For the text-containing cell, return its midpoint in (x, y) coordinate format. 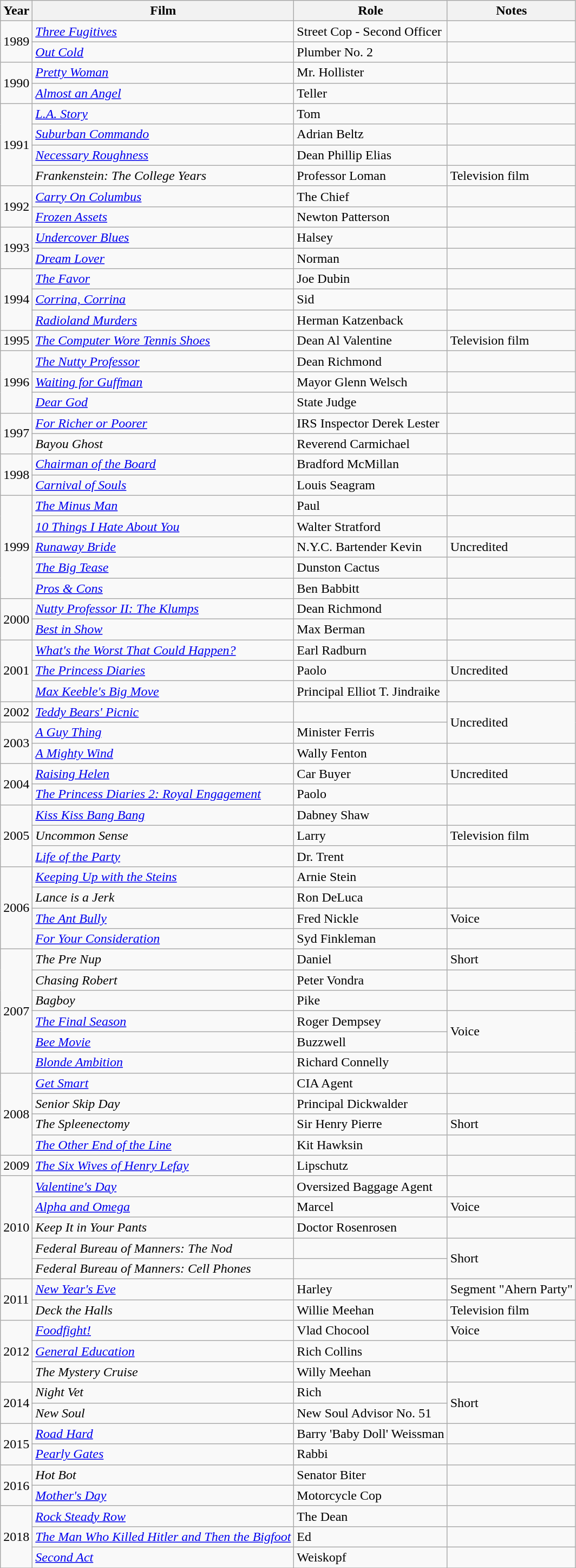
2004 (16, 784)
1999 (16, 547)
Tom (370, 114)
Max Keeble's Big Move (163, 691)
Roger Dempsey (370, 1021)
2006 (16, 908)
2015 (16, 1444)
Norman (370, 258)
Minister Ferris (370, 733)
Segment "Ahern Party" (511, 1290)
The Nutty Professor (163, 361)
Rock Steady Row (163, 1516)
Alpha and Omega (163, 1207)
Film (163, 11)
The Mystery Cruise (163, 1372)
2011 (16, 1300)
1998 (16, 475)
The Dean (370, 1516)
Vlad Chocool (370, 1331)
Nutty Professor II: The Klumps (163, 609)
Herman Katzenback (370, 320)
Second Act (163, 1557)
New Soul Advisor No. 51 (370, 1413)
Halsey (370, 237)
Joe Dubin (370, 279)
2005 (16, 835)
For Your Consideration (163, 939)
1993 (16, 248)
Necessary Roughness (163, 155)
For Richer or Poorer (163, 423)
1991 (16, 145)
Barry 'Baby Doll' Weissman (370, 1434)
2008 (16, 1114)
Dean Al Valentine (370, 341)
The Ant Bully (163, 918)
Paul (370, 506)
Dean Phillip Elias (370, 155)
Life of the Party (163, 856)
A Guy Thing (163, 733)
Undercover Blues (163, 237)
1997 (16, 433)
Richard Connelly (370, 1062)
Federal Bureau of Manners: The Nod (163, 1248)
Newton Patterson (370, 217)
2007 (16, 1011)
The Man Who Killed Hitler and Then the Bigfoot (163, 1537)
Pike (370, 1001)
Professor Loman (370, 176)
The Favor (163, 279)
The Computer Wore Tennis Shoes (163, 341)
Carry On Columbus (163, 196)
Pros & Cons (163, 588)
IRS Inspector Derek Lester (370, 423)
1995 (16, 341)
New Year's Eve (163, 1290)
Mother's Day (163, 1495)
1996 (16, 382)
Louis Seagram (370, 485)
Pearly Gates (163, 1454)
Teddy Bears' Picnic (163, 712)
Bradford McMillan (370, 464)
Frankenstein: The College Years (163, 176)
Keep It in Your Pants (163, 1227)
Blonde Ambition (163, 1062)
Best in Show (163, 630)
The Spleenectomy (163, 1124)
Ed (370, 1537)
Senator Biter (370, 1475)
Get Smart (163, 1083)
Fred Nickle (370, 918)
Out Cold (163, 52)
Arnie Stein (370, 877)
Larry (370, 835)
Street Cop - Second Officer (370, 31)
Kiss Kiss Bang Bang (163, 815)
General Education (163, 1351)
2009 (16, 1165)
Plumber No. 2 (370, 52)
Carnival of Souls (163, 485)
The Princess Diaries (163, 671)
Three Fugitives (163, 31)
Willy Meehan (370, 1372)
2018 (16, 1537)
Dear God (163, 403)
Max Berman (370, 630)
A Mighty Wind (163, 753)
Reverend Carmichael (370, 444)
Notes (511, 11)
10 Things I Hate About You (163, 526)
Corrina, Corrina (163, 300)
The Big Tease (163, 567)
Frozen Assets (163, 217)
Hot Bot (163, 1475)
2010 (16, 1227)
2003 (16, 743)
Runaway Bride (163, 547)
Peter Vondra (370, 980)
Walter Stratford (370, 526)
L.A. Story (163, 114)
Doctor Rosenrosen (370, 1227)
Rich Collins (370, 1351)
Foodfight! (163, 1331)
Marcel (370, 1207)
Daniel (370, 960)
Role (370, 11)
CIA Agent (370, 1083)
Chasing Robert (163, 980)
The Minus Man (163, 506)
1989 (16, 42)
Sir Henry Pierre (370, 1124)
Raising Helen (163, 774)
What's the Worst That Could Happen? (163, 650)
Uncommon Sense (163, 835)
The Final Season (163, 1021)
2000 (16, 619)
Principal Elliot T. Jindraike (370, 691)
Year (16, 11)
Car Buyer (370, 774)
Federal Bureau of Manners: Cell Phones (163, 1269)
Mayor Glenn Welsch (370, 382)
Oversized Baggage Agent (370, 1186)
2002 (16, 712)
The Pre Nup (163, 960)
Dunston Cactus (370, 567)
Wally Fenton (370, 753)
Deck the Halls (163, 1310)
2014 (16, 1403)
Lance is a Jerk (163, 897)
Ben Babbitt (370, 588)
2016 (16, 1485)
Suburban Commando (163, 134)
State Judge (370, 403)
Dabney Shaw (370, 815)
Rich (370, 1392)
Adrian Beltz (370, 134)
The Six Wives of Henry Lefay (163, 1165)
Syd Finkleman (370, 939)
Radioland Murders (163, 320)
Weiskopf (370, 1557)
Lipschutz (370, 1165)
The Chief (370, 196)
Mr. Hollister (370, 73)
1994 (16, 300)
Motorcycle Cop (370, 1495)
Kit Hawksin (370, 1145)
The Other End of the Line (163, 1145)
Harley (370, 1290)
Keeping Up with the Steins (163, 877)
Road Hard (163, 1434)
2001 (16, 671)
Bayou Ghost (163, 444)
Sid (370, 300)
2012 (16, 1351)
Bagboy (163, 1001)
Teller (370, 93)
Valentine's Day (163, 1186)
Earl Radburn (370, 650)
Principal Dickwalder (370, 1104)
Dream Lover (163, 258)
Bee Movie (163, 1042)
Rabbi (370, 1454)
Ron DeLuca (370, 897)
1992 (16, 206)
Chairman of the Board (163, 464)
N.Y.C. Bartender Kevin (370, 547)
Pretty Woman (163, 73)
Almost an Angel (163, 93)
Buzzwell (370, 1042)
The Princess Diaries 2: Royal Engagement (163, 794)
1990 (16, 83)
New Soul (163, 1413)
Senior Skip Day (163, 1104)
Waiting for Guffman (163, 382)
Night Vet (163, 1392)
Willie Meehan (370, 1310)
Dr. Trent (370, 856)
